Locate the cell with the specified text and output its [x, y] center coordinate. 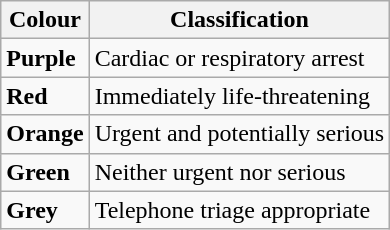
Green [45, 172]
Neither urgent nor serious [240, 172]
Cardiac or respiratory arrest [240, 58]
Telephone triage appropriate [240, 210]
Red [45, 96]
Grey [45, 210]
Classification [240, 20]
Immediately life-threatening [240, 96]
Orange [45, 134]
Colour [45, 20]
Purple [45, 58]
Urgent and potentially serious [240, 134]
